Capture the cell that displays the provided text and extract its [x, y] central coordinate. 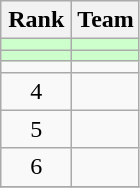
Rank [36, 20]
5 [36, 129]
4 [36, 91]
6 [36, 167]
Team [106, 20]
